Capture the cell that displays the provided text and extract its [x, y] central coordinate. 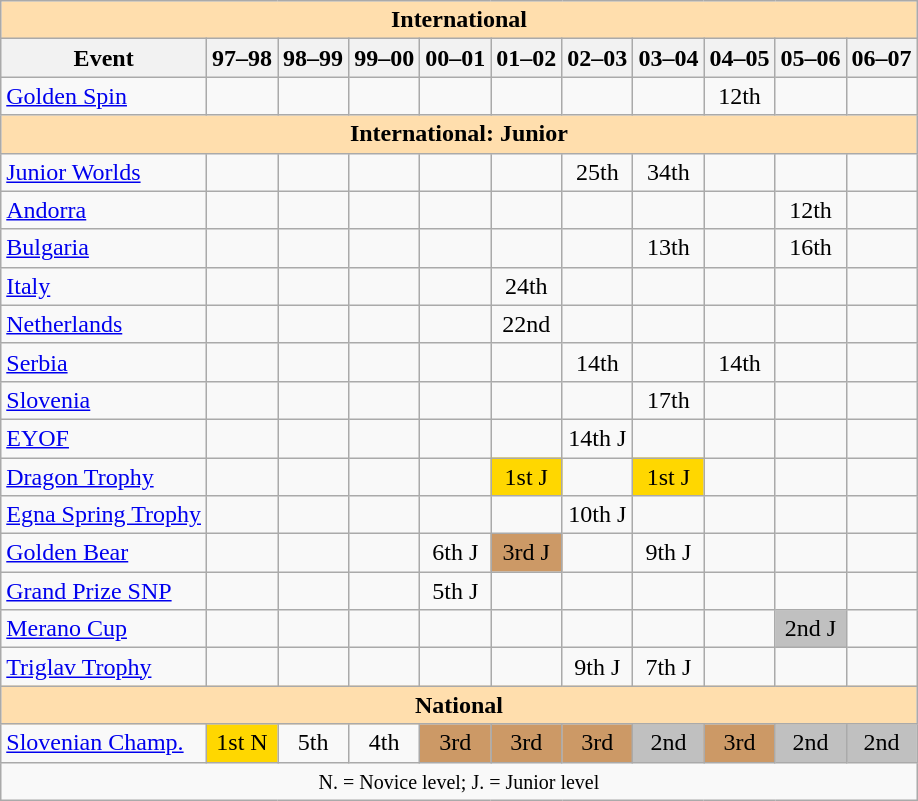
Grand Prize SNP [104, 591]
04–05 [740, 58]
National [459, 705]
24th [526, 286]
Slovenia [104, 400]
01–02 [526, 58]
Triglav Trophy [104, 667]
10th J [598, 515]
34th [668, 172]
International: Junior [459, 134]
13th [668, 248]
97–98 [242, 58]
02–03 [598, 58]
Dragon Trophy [104, 477]
4th [384, 743]
00–01 [456, 58]
Netherlands [104, 324]
22nd [526, 324]
Event [104, 58]
17th [668, 400]
Italy [104, 286]
5th J [456, 591]
5th [314, 743]
Slovenian Champ. [104, 743]
99–00 [384, 58]
7th J [668, 667]
Bulgaria [104, 248]
98–99 [314, 58]
EYOF [104, 438]
14th J [598, 438]
3rd J [526, 553]
06–07 [882, 58]
03–04 [668, 58]
Junior Worlds [104, 172]
1st N [242, 743]
Golden Spin [104, 96]
N. = Novice level; J. = Junior level [459, 781]
25th [598, 172]
Merano Cup [104, 629]
16th [810, 248]
Andorra [104, 210]
International [459, 20]
6th J [456, 553]
Serbia [104, 362]
05–06 [810, 58]
2nd J [810, 629]
Golden Bear [104, 553]
Egna Spring Trophy [104, 515]
